Capture the cell that displays the provided text and extract its (x, y) central coordinate. 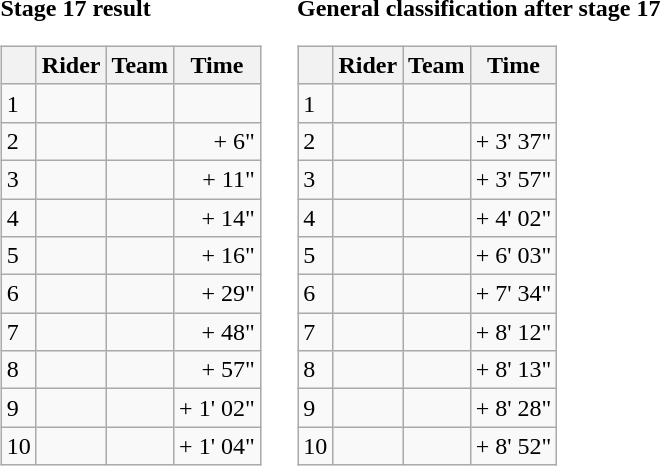
+ 8' 28" (514, 408)
+ 6' 03" (514, 256)
+ 8' 52" (514, 446)
+ 4' 02" (514, 217)
+ 3' 37" (514, 141)
+ 1' 02" (218, 408)
+ 8' 13" (514, 370)
+ 1' 04" (218, 446)
+ 8' 12" (514, 332)
+ 11" (218, 179)
+ 6" (218, 141)
+ 48" (218, 332)
+ 7' 34" (514, 294)
+ 3' 57" (514, 179)
+ 16" (218, 256)
+ 14" (218, 217)
+ 29" (218, 294)
+ 57" (218, 370)
